Search for the cell housing the specified text and yield its (x, y) center coordinate. 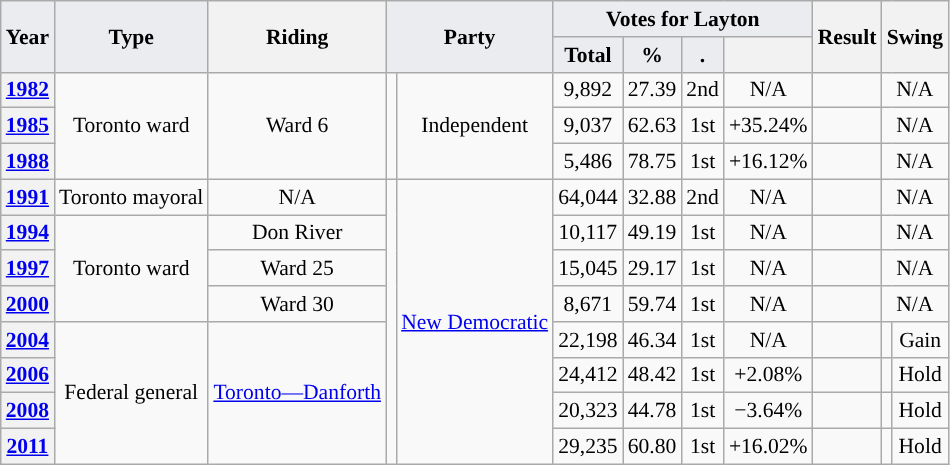
44.78 (652, 411)
1988 (28, 162)
9,892 (588, 90)
Type (131, 36)
Toronto mayoral (131, 197)
Ward 6 (297, 126)
2011 (28, 447)
59.74 (652, 304)
Ward 30 (297, 304)
Ward 25 (297, 269)
2008 (28, 411)
29.17 (652, 269)
Independent (474, 126)
1994 (28, 233)
+2.08% (768, 375)
+16.02% (768, 447)
+35.24% (768, 126)
Riding (297, 36)
9,037 (588, 126)
Year (28, 36)
2004 (28, 340)
. (702, 55)
1982 (28, 90)
32.88 (652, 197)
Gain (920, 340)
Toronto—Danforth (297, 393)
78.75 (652, 162)
+16.12% (768, 162)
2000 (28, 304)
Result (848, 36)
8,671 (588, 304)
62.63 (652, 126)
1991 (28, 197)
Party (470, 36)
24,412 (588, 375)
15,045 (588, 269)
1997 (28, 269)
60.80 (652, 447)
20,323 (588, 411)
Total (588, 55)
48.42 (652, 375)
22,198 (588, 340)
Swing (916, 36)
46.34 (652, 340)
2006 (28, 375)
Don River (297, 233)
Federal general (131, 393)
27.39 (652, 90)
−3.64% (768, 411)
10,117 (588, 233)
49.19 (652, 233)
5,486 (588, 162)
% (652, 55)
64,044 (588, 197)
Votes for Layton (683, 19)
29,235 (588, 447)
1985 (28, 126)
New Democratic (474, 322)
